For the text-containing cell, return its midpoint in [x, y] coordinate format. 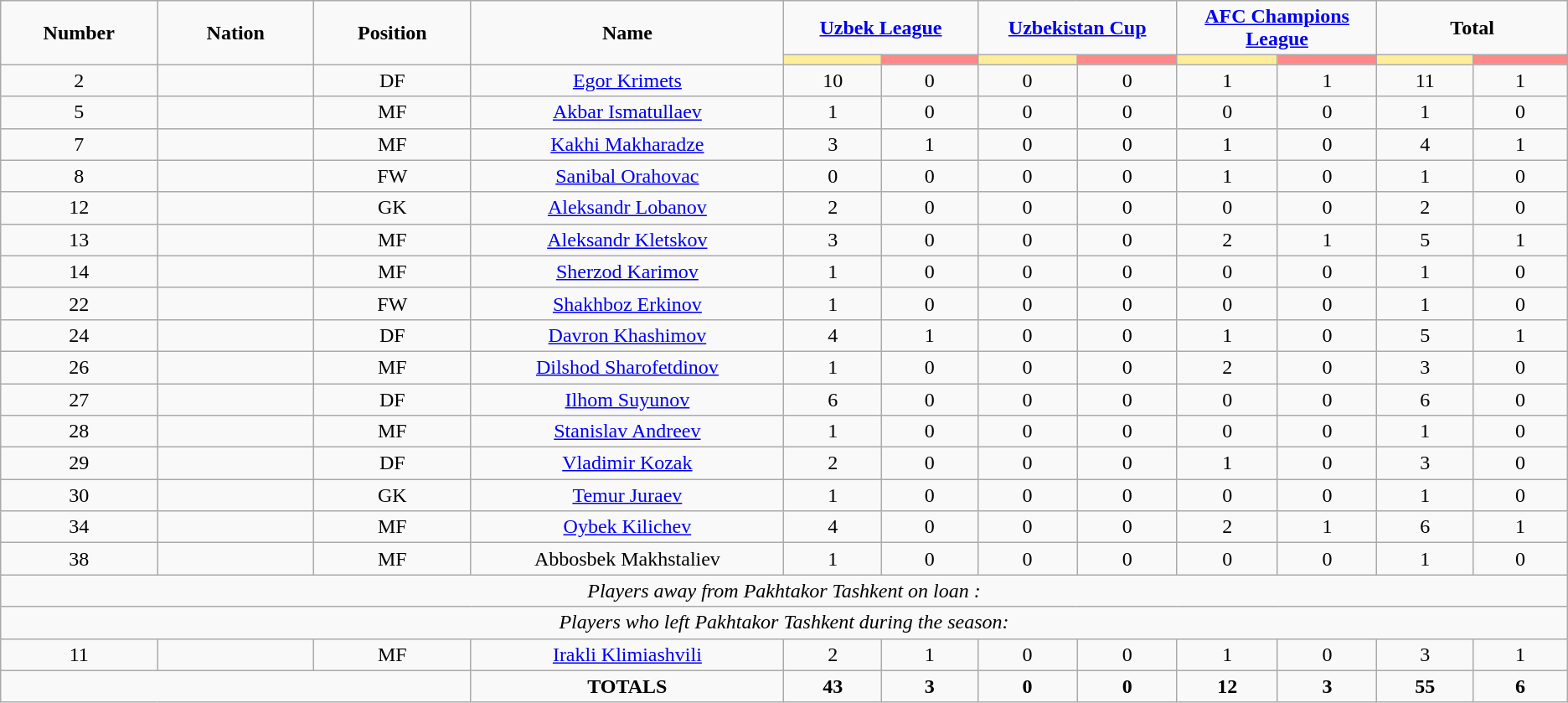
Vladimir Kozak [627, 463]
Number [79, 33]
Temur Juraev [627, 495]
24 [79, 335]
28 [79, 432]
29 [79, 463]
Uzbekistan Cup [1077, 28]
Kakhi Makharadze [627, 144]
38 [79, 559]
13 [79, 240]
55 [1426, 686]
Sanibal Orahovac [627, 176]
8 [79, 176]
TOTALS [627, 686]
Oybek Kilichev [627, 527]
Egor Krimets [627, 80]
Nation [236, 33]
Total [1473, 28]
Name [627, 33]
AFC Champions League [1277, 28]
Akbar Ismatullaev [627, 112]
27 [79, 400]
Aleksandr Kletskov [627, 240]
22 [79, 303]
Uzbek League [881, 28]
Players away from Pakhtakor Tashkent on loan : [784, 591]
Position [392, 33]
Players who left Pakhtakor Tashkent during the season: [784, 623]
43 [833, 686]
34 [79, 527]
26 [79, 367]
Aleksandr Lobanov [627, 208]
30 [79, 495]
14 [79, 271]
Irakli Klimiashvili [627, 654]
7 [79, 144]
Abbosbek Makhstaliev [627, 559]
Ilhom Suyunov [627, 400]
Sherzod Karimov [627, 271]
Dilshod Sharofetdinov [627, 367]
Davron Khashimov [627, 335]
Shakhboz Erkinov [627, 303]
10 [833, 80]
Stanislav Andreev [627, 432]
